Locate the cell with the specified text and output its [x, y] center coordinate. 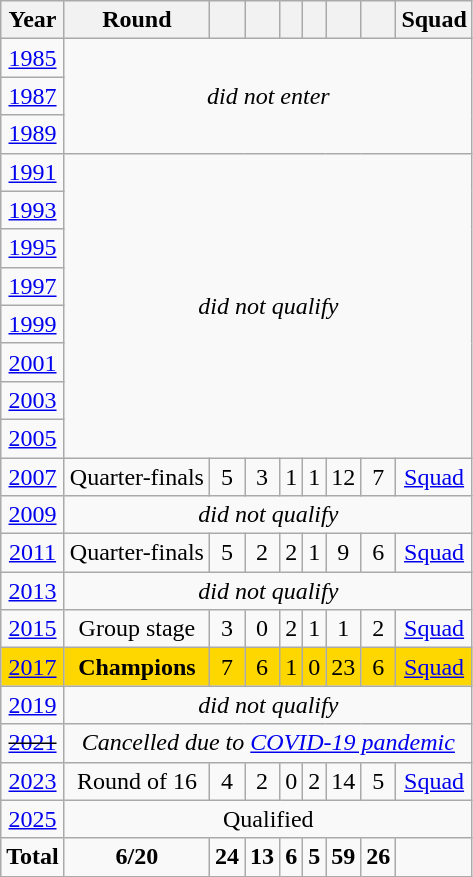
59 [344, 857]
Round of 16 [136, 781]
14 [344, 781]
Cancelled due to COVID-19 pandemic [268, 743]
2001 [33, 362]
1993 [33, 210]
9 [344, 553]
1995 [33, 248]
13 [262, 857]
2015 [33, 629]
2005 [33, 438]
2017 [33, 667]
Year [33, 20]
4 [226, 781]
did not enter [268, 96]
1991 [33, 172]
2007 [33, 477]
6/20 [136, 857]
2019 [33, 705]
24 [226, 857]
2013 [33, 591]
12 [344, 477]
1997 [33, 286]
23 [344, 667]
2009 [33, 515]
2011 [33, 553]
2023 [33, 781]
2003 [33, 400]
1999 [33, 324]
Round [136, 20]
1985 [33, 58]
1987 [33, 96]
2025 [33, 819]
Total [33, 857]
Group stage [136, 629]
26 [378, 857]
1989 [33, 134]
Champions [136, 667]
2021 [33, 743]
Qualified [268, 819]
